Scan for the cell matching the given text and deliver its (X, Y) coordinate at center. 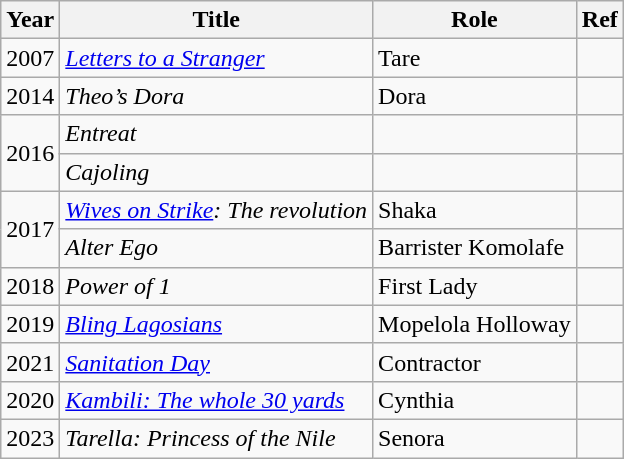
Sanitation Day (216, 362)
Wives on Strike: The revolution (216, 210)
2014 (30, 96)
Theo’s Dora (216, 96)
Year (30, 20)
Entreat (216, 134)
Tarella: Princess of the Nile (216, 438)
First Lady (475, 286)
Title (216, 20)
2019 (30, 324)
Cynthia (475, 400)
2023 (30, 438)
2018 (30, 286)
Cajoling (216, 172)
Role (475, 20)
Barrister Komolafe (475, 248)
Tare (475, 58)
Dora (475, 96)
Shaka (475, 210)
Alter Ego (216, 248)
Kambili: The whole 30 yards (216, 400)
2016 (30, 153)
Bling Lagosians (216, 324)
Ref (600, 20)
2017 (30, 229)
Senora (475, 438)
Contractor (475, 362)
Power of 1 (216, 286)
Letters to a Stranger (216, 58)
2021 (30, 362)
2007 (30, 58)
2020 (30, 400)
Mopelola Holloway (475, 324)
